From the cell containing the given text, extract its center point as (x, y) coordinate. 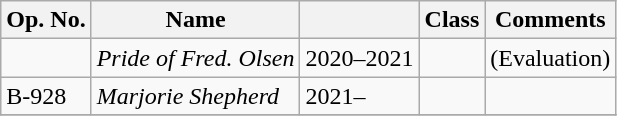
Pride of Fred. Olsen (196, 58)
Comments (550, 20)
Name (196, 20)
B-928 (46, 96)
Marjorie Shepherd (196, 96)
Op. No. (46, 20)
Class (452, 20)
2021– (360, 96)
2020–2021 (360, 58)
(Evaluation) (550, 58)
